For the text-containing cell, return its midpoint in (X, Y) coordinate format. 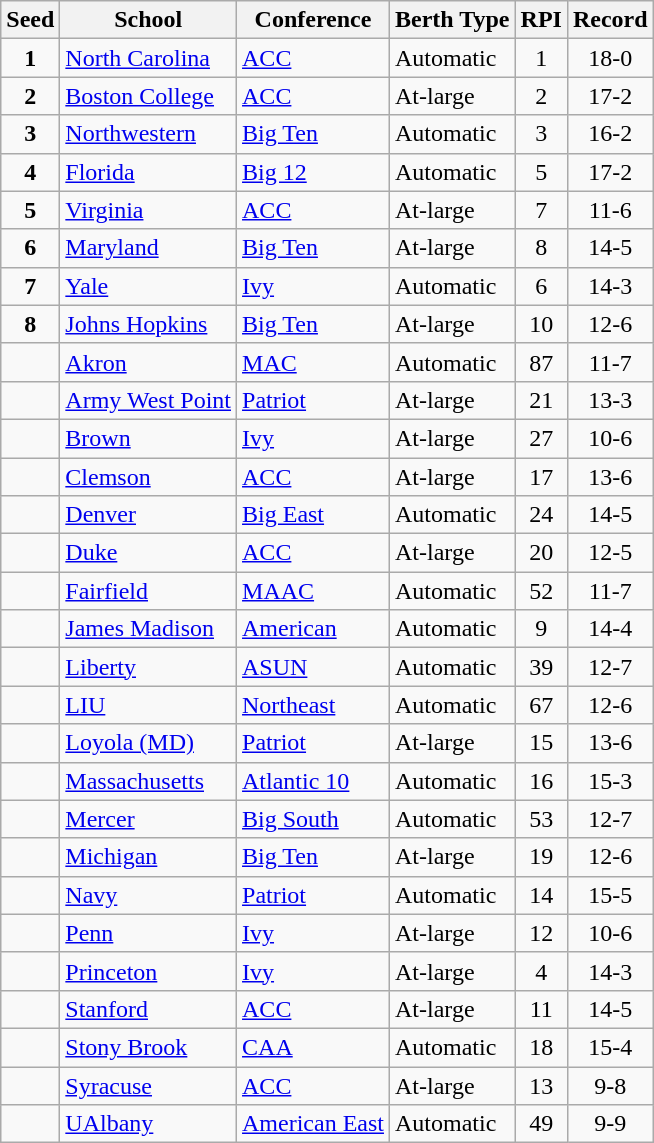
21 (541, 400)
RPI (541, 20)
11-6 (610, 210)
Northeast (314, 705)
Big East (314, 515)
Seed (30, 20)
11 (541, 1009)
CAA (314, 1047)
20 (541, 553)
9-9 (610, 1124)
14 (541, 895)
27 (541, 438)
LIU (148, 705)
MAC (314, 362)
Florida (148, 172)
53 (541, 819)
Fairfield (148, 591)
52 (541, 591)
24 (541, 515)
Mercer (148, 819)
Massachusetts (148, 781)
Akron (148, 362)
Liberty (148, 667)
Denver (148, 515)
Virginia (148, 210)
18 (541, 1047)
Stony Brook (148, 1047)
Penn (148, 933)
Clemson (148, 477)
Berth Type (453, 20)
Boston College (148, 96)
Navy (148, 895)
16-2 (610, 134)
14-4 (610, 629)
87 (541, 362)
Loyola (MD) (148, 743)
Northwestern (148, 134)
Record (610, 20)
18-0 (610, 58)
Conference (314, 20)
Army West Point (148, 400)
17 (541, 477)
School (148, 20)
Brown (148, 438)
19 (541, 857)
Duke (148, 553)
Stanford (148, 1009)
ASUN (314, 667)
9 (541, 629)
James Madison (148, 629)
Michigan (148, 857)
Princeton (148, 971)
Big 12 (314, 172)
67 (541, 705)
10 (541, 324)
15-4 (610, 1047)
15-5 (610, 895)
12 (541, 933)
9-8 (610, 1085)
Maryland (148, 248)
15-3 (610, 781)
Yale (148, 286)
Big South (314, 819)
MAAC (314, 591)
39 (541, 667)
16 (541, 781)
49 (541, 1124)
Johns Hopkins (148, 324)
Syracuse (148, 1085)
15 (541, 743)
American (314, 629)
13 (541, 1085)
American East (314, 1124)
13-3 (610, 400)
Atlantic 10 (314, 781)
North Carolina (148, 58)
12-5 (610, 553)
UAlbany (148, 1124)
